Locate the cell with the specified text and output its [x, y] center coordinate. 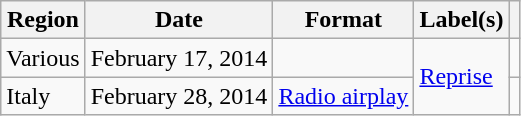
February 28, 2014 [179, 96]
Date [179, 20]
Italy [43, 96]
Label(s) [462, 20]
Reprise [462, 77]
Radio airplay [344, 96]
February 17, 2014 [179, 58]
Region [43, 20]
Format [344, 20]
Various [43, 58]
